Find where the given text appears and provide that cell's center as (x, y) coordinate. 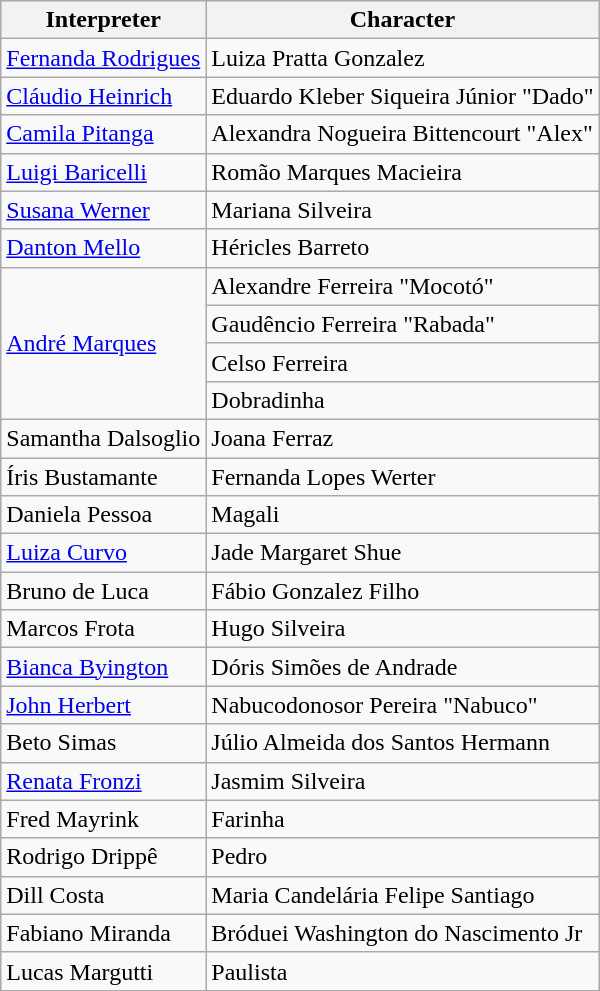
Magali (402, 515)
Maria Candelária Felipe Santiago (402, 895)
Mariana Silveira (402, 210)
Jasmim Silveira (402, 781)
Dobradinha (402, 400)
Fernanda Lopes Werter (402, 477)
Fabiano Miranda (104, 933)
Alexandra Nogueira Bittencourt "Alex" (402, 134)
Bianca Byington (104, 667)
Gaudêncio Ferreira "Rabada" (402, 324)
Jade Margaret Shue (402, 553)
Dóris Simões de Andrade (402, 667)
Beto Simas (104, 743)
Paulista (402, 971)
Luigi Baricelli (104, 172)
Hugo Silveira (402, 629)
Renata Fronzi (104, 781)
Farinha (402, 819)
Romão Marques Macieira (402, 172)
Marcos Frota (104, 629)
Fred Mayrink (104, 819)
John Herbert (104, 705)
Fábio Gonzalez Filho (402, 591)
Dill Costa (104, 895)
Camila Pitanga (104, 134)
Daniela Pessoa (104, 515)
Bruno de Luca (104, 591)
Pedro (402, 857)
Eduardo Kleber Siqueira Júnior "Dado" (402, 96)
Luiza Curvo (104, 553)
Danton Mello (104, 248)
Alexandre Ferreira "Mocotó" (402, 286)
Bróduei Washington do Nascimento Jr (402, 933)
Interpreter (104, 20)
Júlio Almeida dos Santos Hermann (402, 743)
Susana Werner (104, 210)
Fernanda Rodrigues (104, 58)
Celso Ferreira (402, 362)
Character (402, 20)
Íris Bustamante (104, 477)
Cláudio Heinrich (104, 96)
André Marques (104, 343)
Héricles Barreto (402, 248)
Nabucodonosor Pereira "Nabuco" (402, 705)
Samantha Dalsoglio (104, 438)
Rodrigo Drippê (104, 857)
Joana Ferraz (402, 438)
Luiza Pratta Gonzalez (402, 58)
Lucas Margutti (104, 971)
